Provide the (x, y) coordinate of the cell's center where the given text is located.  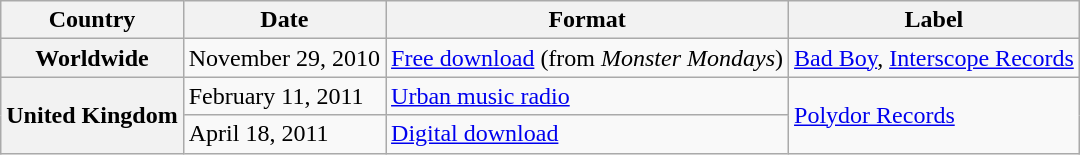
April 18, 2011 (284, 134)
Urban music radio (588, 96)
Polydor Records (934, 115)
November 29, 2010 (284, 58)
Country (92, 20)
Format (588, 20)
Label (934, 20)
Digital download (588, 134)
Bad Boy, Interscope Records (934, 58)
United Kingdom (92, 115)
Date (284, 20)
Worldwide (92, 58)
Free download (from Monster Mondays) (588, 58)
February 11, 2011 (284, 96)
